Determine the [X, Y] coordinate at the center of the cell enclosing the given text.  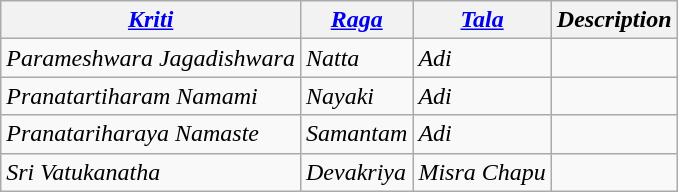
Pranatariharaya Namaste [151, 134]
Parameshwara Jagadishwara [151, 58]
Devakriya [356, 172]
Tala [482, 20]
Misra Chapu [482, 172]
Nayaki [356, 96]
Description [614, 20]
Raga [356, 20]
Sri Vatukanatha [151, 172]
Kriti [151, 20]
Pranatartiharam Namami [151, 96]
Samantam [356, 134]
Natta [356, 58]
